Locate the cell with the specified text and output its (x, y) center coordinate. 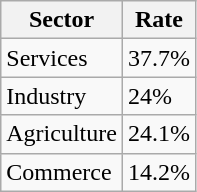
Rate (158, 20)
Agriculture (62, 134)
24% (158, 96)
Services (62, 58)
Sector (62, 20)
37.7% (158, 58)
14.2% (158, 172)
24.1% (158, 134)
Industry (62, 96)
Commerce (62, 172)
